Return the (x, y) coordinate for the center point of the cell that contains the specified text.  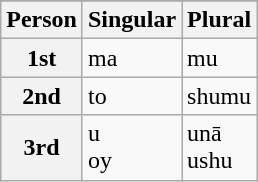
to (132, 96)
2nd (42, 96)
Singular (132, 20)
mu (220, 58)
u oy (132, 148)
1st (42, 58)
3rd (42, 148)
shumu (220, 96)
Person (42, 20)
Plural (220, 20)
unā ushu (220, 148)
ma (132, 58)
